For the text-containing cell, return its midpoint in [x, y] coordinate format. 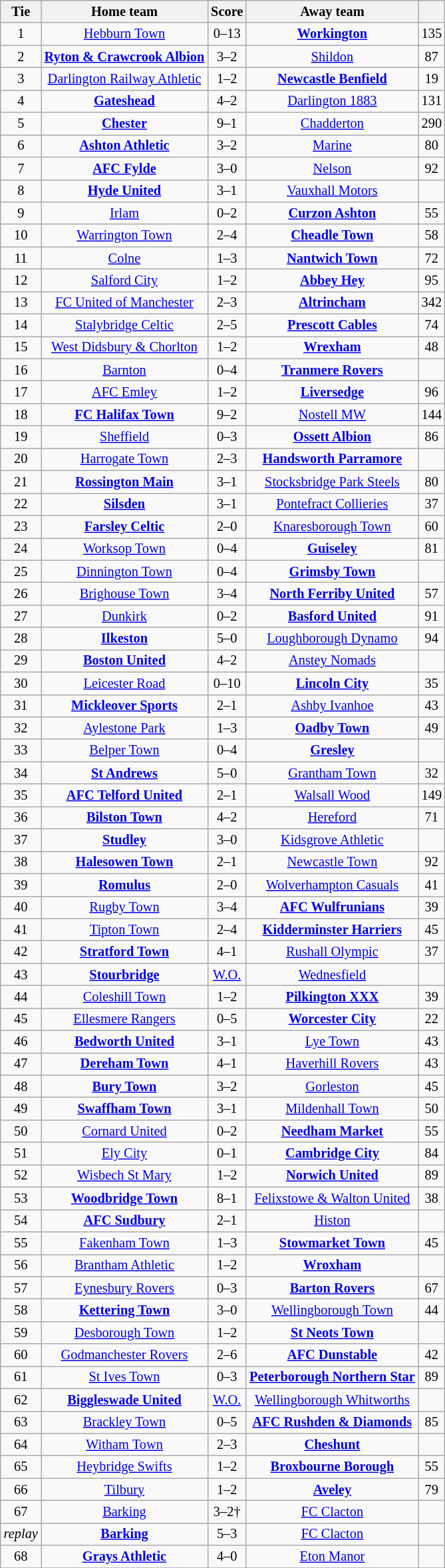
Loughborough Dynamo [332, 639]
28 [21, 639]
Leicester Road [124, 683]
33 [21, 750]
Broxbourne Borough [332, 1467]
AFC Wulfrunians [332, 907]
79 [432, 1490]
9–1 [227, 124]
12 [21, 280]
87 [432, 57]
0–1 [227, 1154]
Cheadle Town [332, 235]
Mildenhall Town [332, 1109]
Gateshead [124, 101]
FC United of Manchester [124, 303]
Kettering Town [124, 1310]
56 [21, 1265]
4 [21, 101]
9 [21, 213]
Wellingborough Town [332, 1310]
Warrington Town [124, 235]
96 [432, 392]
Marine [332, 146]
Hereford [332, 818]
AFC Dunstable [332, 1355]
3 [21, 78]
Nantwich Town [332, 258]
Chester [124, 124]
Aylestone Park [124, 728]
Tranmere Rovers [332, 370]
10 [21, 235]
66 [21, 1490]
0–13 [227, 34]
Colne [124, 258]
86 [432, 437]
27 [21, 616]
Farsley Celtic [124, 526]
72 [432, 258]
Barton Rovers [332, 1288]
85 [432, 1422]
St Andrews [124, 773]
Chadderton [332, 124]
Stowmarket Town [332, 1243]
Worcester City [332, 1019]
40 [21, 907]
Wroxham [332, 1265]
29 [21, 661]
52 [21, 1176]
Handsworth Parramore [332, 459]
54 [21, 1221]
Ilkeston [124, 639]
5 [21, 124]
AFC Rushden & Diamonds [332, 1422]
AFC Telford United [124, 795]
Pilkington XXX [332, 997]
74 [432, 325]
Ashby Ivanhoe [332, 706]
62 [21, 1400]
Romulus [124, 885]
FC Halifax Town [124, 414]
Bedworth United [124, 1042]
Mickleover Sports [124, 706]
15 [21, 347]
Darlington 1883 [332, 101]
71 [432, 818]
Eynesbury Rovers [124, 1288]
St Ives Town [124, 1377]
Ossett Albion [332, 437]
68 [21, 1557]
Brantham Athletic [124, 1265]
Haverhill Rovers [332, 1064]
Wolverhampton Casuals [332, 885]
64 [21, 1444]
Gresley [332, 750]
6 [21, 146]
13 [21, 303]
2–5 [227, 325]
Grantham Town [332, 773]
Cambridge City [332, 1154]
Harrogate Town [124, 459]
Lye Town [332, 1042]
21 [21, 482]
Ashton Athletic [124, 146]
replay [21, 1534]
Needham Market [332, 1131]
Halesowen Town [124, 862]
Cheshunt [332, 1444]
Heybridge Swifts [124, 1467]
46 [21, 1042]
Kidderminster Harriers [332, 929]
Shildon [332, 57]
Stalybridge Celtic [124, 325]
Histon [332, 1221]
Basford United [332, 616]
Wrexham [332, 347]
Score [227, 11]
135 [432, 34]
Nostell MW [332, 414]
16 [21, 370]
95 [432, 280]
Irlam [124, 213]
131 [432, 101]
Lincoln City [332, 683]
Aveley [332, 1490]
Barnton [124, 370]
Wellingborough Whitworths [332, 1400]
Swaffham Town [124, 1109]
Workington [332, 34]
14 [21, 325]
Eton Manor [332, 1557]
Prescott Cables [332, 325]
Wisbech St Mary [124, 1176]
Rugby Town [124, 907]
Coleshill Town [124, 997]
Home team [124, 11]
Gorleston [332, 1086]
Ely City [124, 1154]
Tie [21, 11]
31 [21, 706]
25 [21, 571]
Dinnington Town [124, 571]
Belper Town [124, 750]
AFC Emley [124, 392]
4–0 [227, 1557]
Woodbridge Town [124, 1198]
Biggleswade United [124, 1400]
Brighouse Town [124, 593]
24 [21, 549]
Dereham Town [124, 1064]
West Didsbury & Chorlton [124, 347]
Wednesfield [332, 975]
51 [21, 1154]
61 [21, 1377]
1 [21, 34]
St Neots Town [332, 1333]
36 [21, 818]
Oadby Town [332, 728]
Witham Town [124, 1444]
Dunkirk [124, 616]
Anstey Nomads [332, 661]
North Ferriby United [332, 593]
Studley [124, 840]
Grimsby Town [332, 571]
94 [432, 639]
8–1 [227, 1198]
342 [432, 303]
0–10 [227, 683]
Walsall Wood [332, 795]
Rushall Olympic [332, 952]
23 [21, 526]
2 [21, 57]
Abbey Hey [332, 280]
AFC Fylde [124, 168]
11 [21, 258]
290 [432, 124]
Worksop Town [124, 549]
Godmanchester Rovers [124, 1355]
Stourbridge [124, 975]
2–6 [227, 1355]
Stocksbridge Park Steels [332, 482]
Cornard United [124, 1131]
Darlington Railway Athletic [124, 78]
Tipton Town [124, 929]
17 [21, 392]
Fakenham Town [124, 1243]
Newcastle Benfield [332, 78]
3–2† [227, 1511]
Newcastle Town [332, 862]
Brackley Town [124, 1422]
Peterborough Northern Star [332, 1377]
Curzon Ashton [332, 213]
AFC Sudbury [124, 1221]
Pontefract Collieries [332, 504]
Bury Town [124, 1086]
Vauxhall Motors [332, 191]
26 [21, 593]
Nelson [332, 168]
81 [432, 549]
59 [21, 1333]
7 [21, 168]
Guiseley [332, 549]
Boston United [124, 661]
Bilston Town [124, 818]
Stratford Town [124, 952]
Hyde United [124, 191]
47 [21, 1064]
Rossington Main [124, 482]
Norwich United [332, 1176]
Liversedge [332, 392]
63 [21, 1422]
9–2 [227, 414]
Felixstowe & Walton United [332, 1198]
65 [21, 1467]
91 [432, 616]
84 [432, 1154]
Kidsgrove Athletic [332, 840]
Knaresborough Town [332, 526]
5–3 [227, 1534]
Silsden [124, 504]
8 [21, 191]
Hebburn Town [124, 34]
Ryton & Crawcrook Albion [124, 57]
Altrincham [332, 303]
Grays Athletic [124, 1557]
20 [21, 459]
18 [21, 414]
30 [21, 683]
Desborough Town [124, 1333]
Tilbury [124, 1490]
Sheffield [124, 437]
144 [432, 414]
Ellesmere Rangers [124, 1019]
34 [21, 773]
149 [432, 795]
53 [21, 1198]
Salford City [124, 280]
Away team [332, 11]
